Detect which cell encompasses the target text, then output its (x, y) center coordinate. 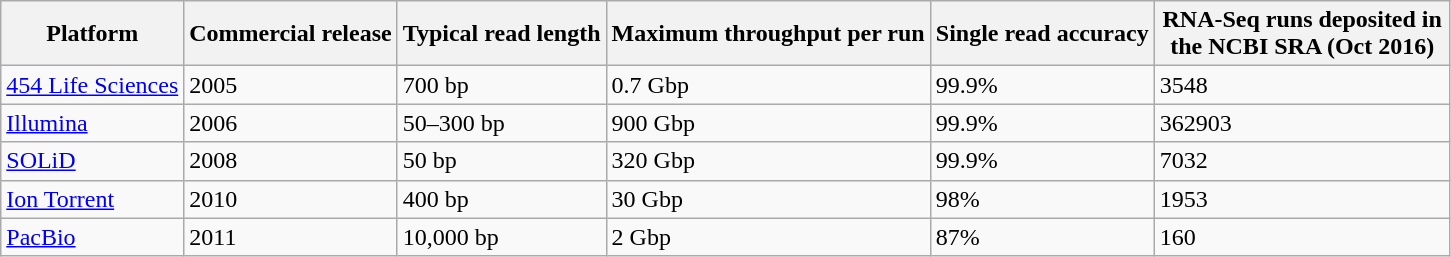
454 Life Sciences (92, 85)
Illumina (92, 123)
400 bp (502, 199)
2010 (290, 199)
Platform (92, 34)
320 Gbp (768, 161)
Ion Torrent (92, 199)
50–300 bp (502, 123)
2006 (290, 123)
PacBio (92, 237)
30 Gbp (768, 199)
Single read accuracy (1042, 34)
Typical read length (502, 34)
0.7 Gbp (768, 85)
160 (1302, 237)
900 Gbp (768, 123)
87% (1042, 237)
98% (1042, 199)
2008 (290, 161)
Commercial release (290, 34)
SOLiD (92, 161)
700 bp (502, 85)
2 Gbp (768, 237)
7032 (1302, 161)
10,000 bp (502, 237)
362903 (1302, 123)
2011 (290, 237)
1953 (1302, 199)
2005 (290, 85)
Maximum throughput per run (768, 34)
3548 (1302, 85)
RNA-Seq runs deposited in the NCBI SRA (Oct 2016) (1302, 34)
50 bp (502, 161)
